Search for the cell housing the specified text and yield its (x, y) center coordinate. 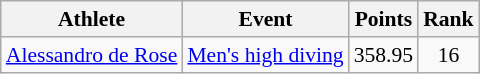
Rank (448, 19)
Alessandro de Rose (92, 55)
Athlete (92, 19)
358.95 (384, 55)
Points (384, 19)
Men's high diving (265, 55)
16 (448, 55)
Event (265, 19)
